Capture the cell that displays the provided text and extract its (x, y) central coordinate. 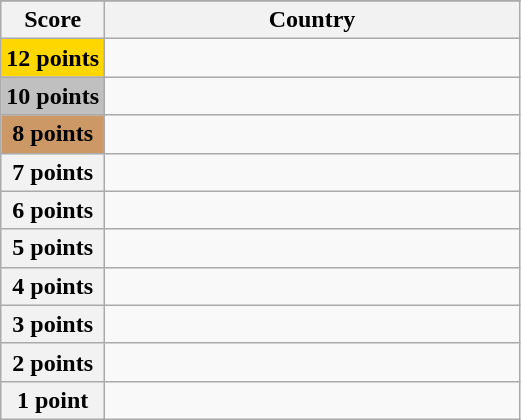
4 points (53, 286)
10 points (53, 96)
1 point (53, 400)
12 points (53, 58)
5 points (53, 248)
7 points (53, 172)
3 points (53, 324)
8 points (53, 134)
Country (312, 20)
6 points (53, 210)
2 points (53, 362)
Score (53, 20)
